Output the (X, Y) coordinate of the center of the cell containing the given text.  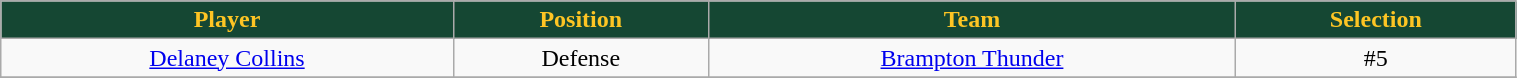
Brampton Thunder (972, 58)
Delaney Collins (228, 58)
Defense (580, 58)
Player (228, 20)
Team (972, 20)
Position (580, 20)
Selection (1376, 20)
#5 (1376, 58)
